Determine the (X, Y) coordinate at the center of the cell enclosing the given text.  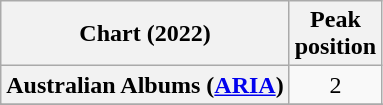
Peakposition (335, 34)
Australian Albums (ARIA) (145, 85)
2 (335, 85)
Chart (2022) (145, 34)
